Locate the cell with the specified text and output its (X, Y) center coordinate. 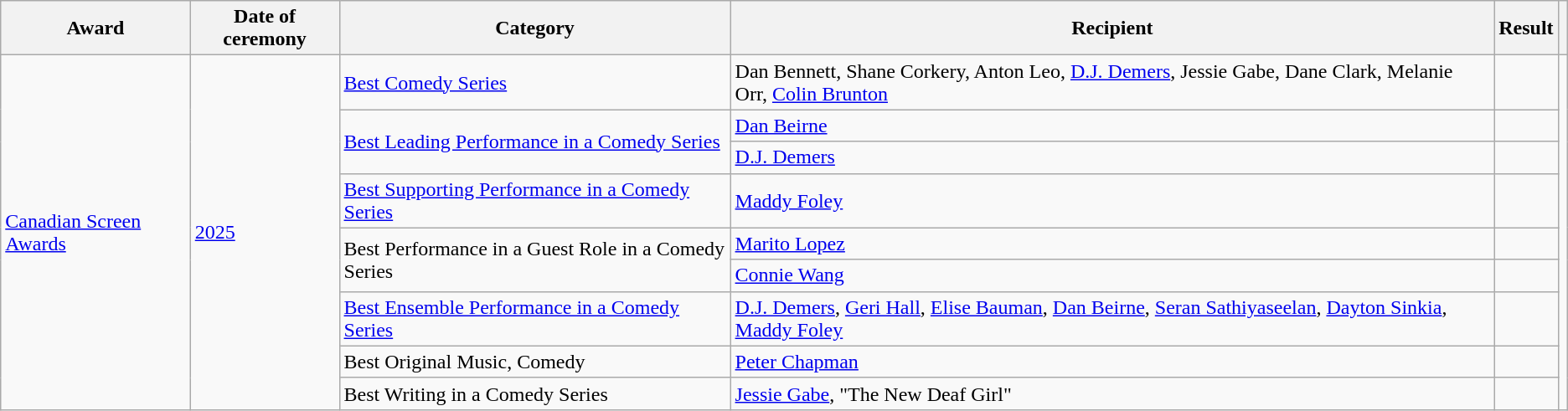
Connie Wang (1112, 275)
Best Ensemble Performance in a Comedy Series (534, 318)
Dan Beirne (1112, 126)
Dan Bennett, Shane Corkery, Anton Leo, D.J. Demers, Jessie Gabe, Dane Clark, Melanie Orr, Colin Brunton (1112, 82)
Recipient (1112, 28)
Maddy Foley (1112, 201)
Best Supporting Performance in a Comedy Series (534, 201)
Date of ceremony (265, 28)
Peter Chapman (1112, 362)
D.J. Demers (1112, 157)
Award (95, 28)
Best Performance in a Guest Role in a Comedy Series (534, 259)
Category (534, 28)
2025 (265, 233)
Best Original Music, Comedy (534, 362)
Jessie Gabe, "The New Deaf Girl" (1112, 393)
Result (1526, 28)
Best Writing in a Comedy Series (534, 393)
Best Leading Performance in a Comedy Series (534, 141)
Best Comedy Series (534, 82)
D.J. Demers, Geri Hall, Elise Bauman, Dan Beirne, Seran Sathiyaseelan, Dayton Sinkia, Maddy Foley (1112, 318)
Canadian Screen Awards (95, 233)
Marito Lopez (1112, 244)
